Locate the cell with the specified text and output its [x, y] center coordinate. 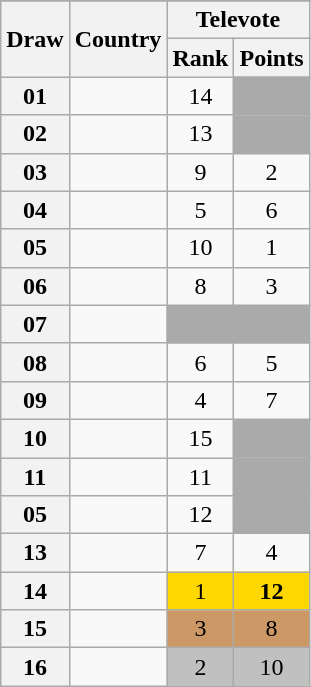
Televote [238, 20]
03 [35, 172]
Country [118, 39]
02 [35, 134]
01 [35, 96]
Draw [35, 39]
06 [35, 286]
09 [35, 400]
Points [272, 58]
08 [35, 362]
Rank [200, 58]
07 [35, 324]
04 [35, 210]
16 [35, 667]
9 [200, 172]
